Pinpoint the cell where the given text exists, returning its (x, y) midpoint coordinate. 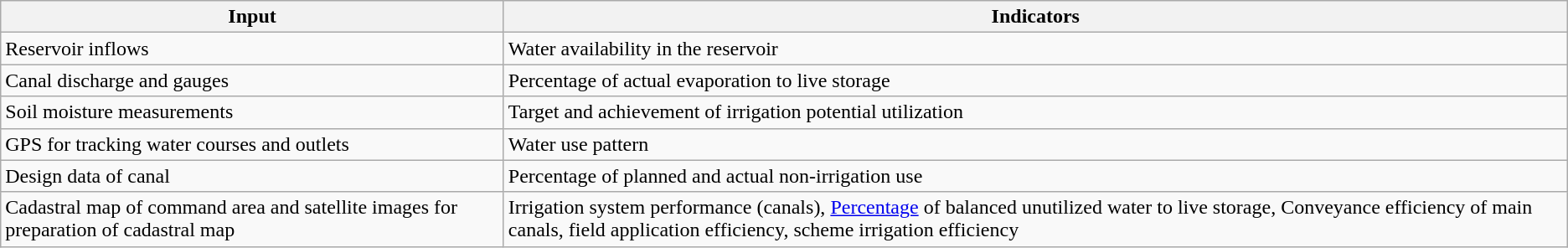
Input (253, 17)
Reservoir inflows (253, 49)
Percentage of actual evaporation to live storage (1035, 80)
Design data of canal (253, 176)
Soil moisture measurements (253, 112)
Water use pattern (1035, 144)
Target and achievement of irrigation potential utilization (1035, 112)
Water availability in the reservoir (1035, 49)
Canal discharge and gauges (253, 80)
Cadastral map of command area and satellite images for preparation of cadastral map (253, 220)
Indicators (1035, 17)
GPS for tracking water courses and outlets (253, 144)
Percentage of planned and actual non-irrigation use (1035, 176)
